Extract the (x, y) coordinate from the center of the cell holding the provided text.  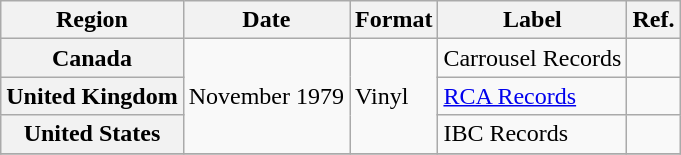
Ref. (654, 20)
Label (532, 20)
November 1979 (266, 96)
United Kingdom (92, 96)
Carrousel Records (532, 58)
IBC Records (532, 134)
Date (266, 20)
Canada (92, 58)
RCA Records (532, 96)
United States (92, 134)
Format (394, 20)
Vinyl (394, 96)
Region (92, 20)
